Provide the [X, Y] coordinate of the cell's center where the given text is located.  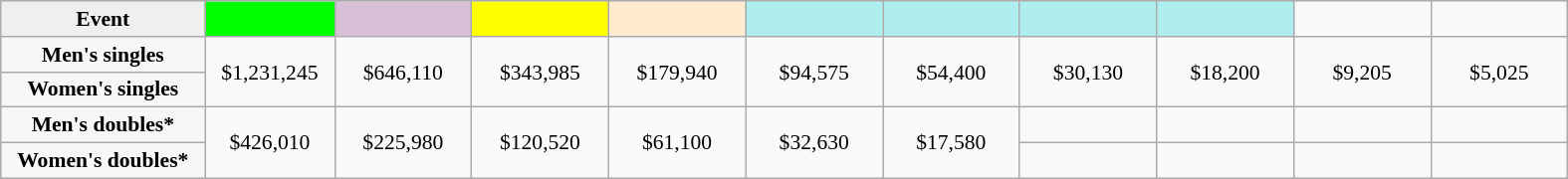
$30,130 [1088, 72]
$1,231,245 [270, 72]
$5,025 [1499, 72]
$32,630 [814, 143]
$54,400 [951, 72]
Women's singles [104, 89]
$426,010 [270, 143]
$343,985 [541, 72]
$94,575 [814, 72]
$179,940 [677, 72]
$17,580 [951, 143]
$646,110 [403, 72]
$61,100 [677, 143]
$9,205 [1362, 72]
$225,980 [403, 143]
Men's singles [104, 55]
$120,520 [541, 143]
$18,200 [1226, 72]
Men's doubles* [104, 125]
Event [104, 19]
Women's doubles* [104, 161]
